Capture the cell that displays the provided text and extract its (x, y) central coordinate. 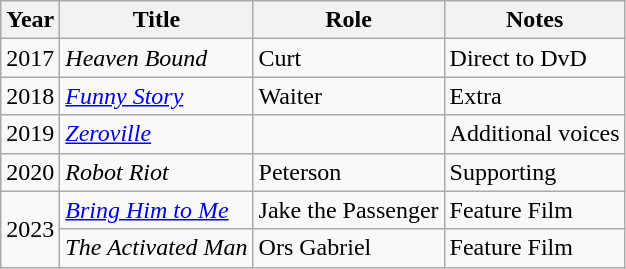
Notes (534, 20)
Zeroville (156, 134)
Direct to DvD (534, 58)
2017 (30, 58)
Heaven Bound (156, 58)
The Activated Man (156, 248)
Robot Riot (156, 172)
2019 (30, 134)
Supporting (534, 172)
Extra (534, 96)
Jake the Passenger (348, 210)
2018 (30, 96)
Ors Gabriel (348, 248)
Additional voices (534, 134)
Curt (348, 58)
2023 (30, 229)
Waiter (348, 96)
2020 (30, 172)
Funny Story (156, 96)
Year (30, 20)
Role (348, 20)
Peterson (348, 172)
Title (156, 20)
Bring Him to Me (156, 210)
